Determine the [x, y] coordinate at the center of the cell enclosing the given text.  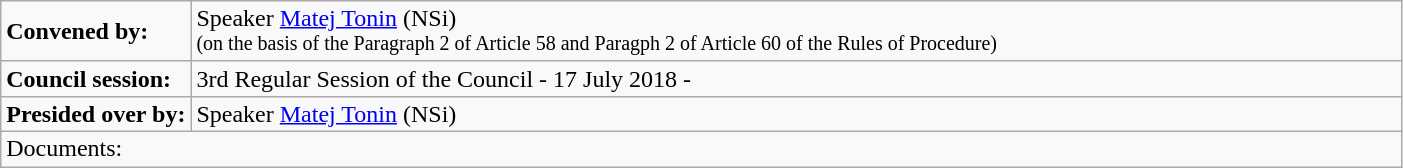
Presided over by: [96, 114]
Documents: [702, 148]
Speaker Matej Tonin (NSi) [796, 114]
Convened by: [96, 32]
3rd Regular Session of the Council - 17 July 2018 - [796, 78]
Speaker Matej Tonin (NSi)(on the basis of the Paragraph 2 of Article 58 and Paragph 2 of Article 60 of the Rules of Procedure) [796, 32]
Council session: [96, 78]
